Capture the cell that displays the provided text and extract its (x, y) central coordinate. 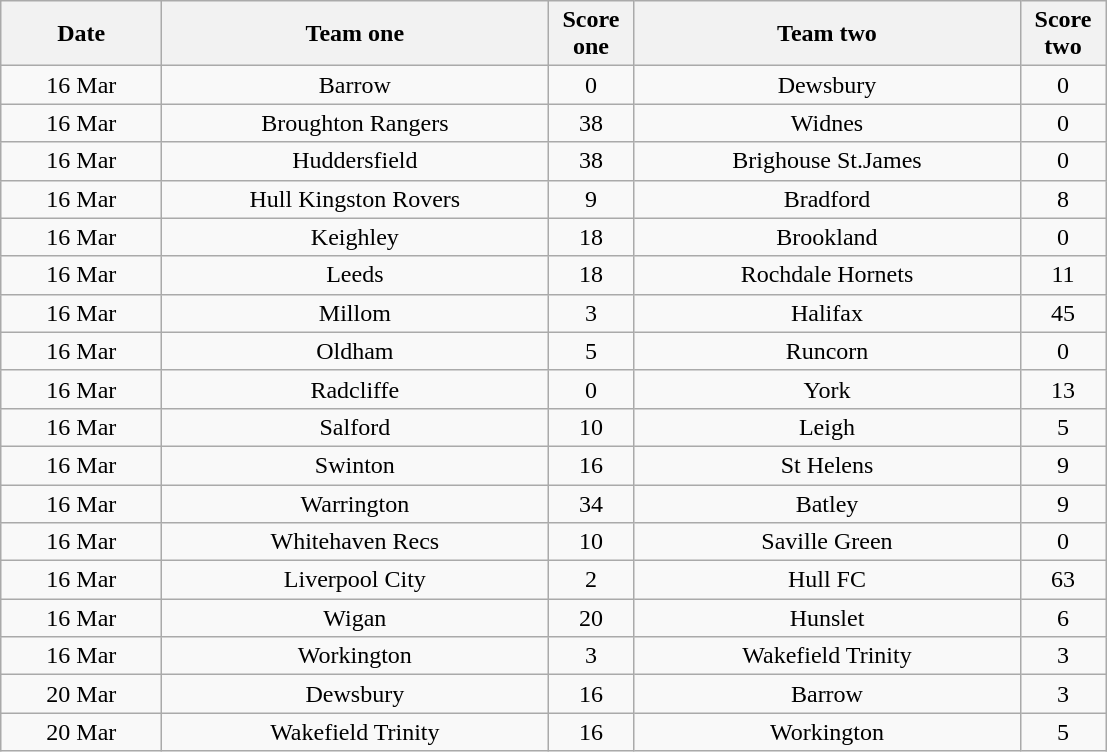
Salford (355, 427)
Huddersfield (355, 161)
Warrington (355, 503)
Hull Kingston Rovers (355, 199)
Millom (355, 313)
Score two (1063, 34)
Radcliffe (355, 389)
Brighouse St.James (827, 161)
Bradford (827, 199)
Oldham (355, 351)
Keighley (355, 237)
Hunslet (827, 618)
Team one (355, 34)
Broughton Rangers (355, 123)
Widnes (827, 123)
Halifax (827, 313)
Date (82, 34)
Score one (591, 34)
34 (591, 503)
Liverpool City (355, 580)
Leeds (355, 275)
Team two (827, 34)
6 (1063, 618)
Batley (827, 503)
Hull FC (827, 580)
20 (591, 618)
45 (1063, 313)
Rochdale Hornets (827, 275)
Leigh (827, 427)
St Helens (827, 465)
Brookland (827, 237)
Saville Green (827, 542)
11 (1063, 275)
Whitehaven Recs (355, 542)
2 (591, 580)
York (827, 389)
Wigan (355, 618)
Swinton (355, 465)
Runcorn (827, 351)
13 (1063, 389)
63 (1063, 580)
8 (1063, 199)
